Extract the [x, y] coordinate from the center of the cell holding the provided text.  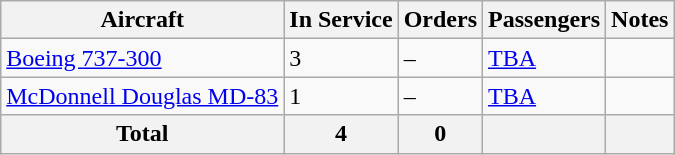
McDonnell Douglas MD-83 [142, 96]
In Service [341, 20]
Total [142, 134]
0 [440, 134]
Orders [440, 20]
1 [341, 96]
Boeing 737-300 [142, 58]
Aircraft [142, 20]
3 [341, 58]
4 [341, 134]
Notes [640, 20]
Passengers [544, 20]
